For the text-containing cell, return its midpoint in [x, y] coordinate format. 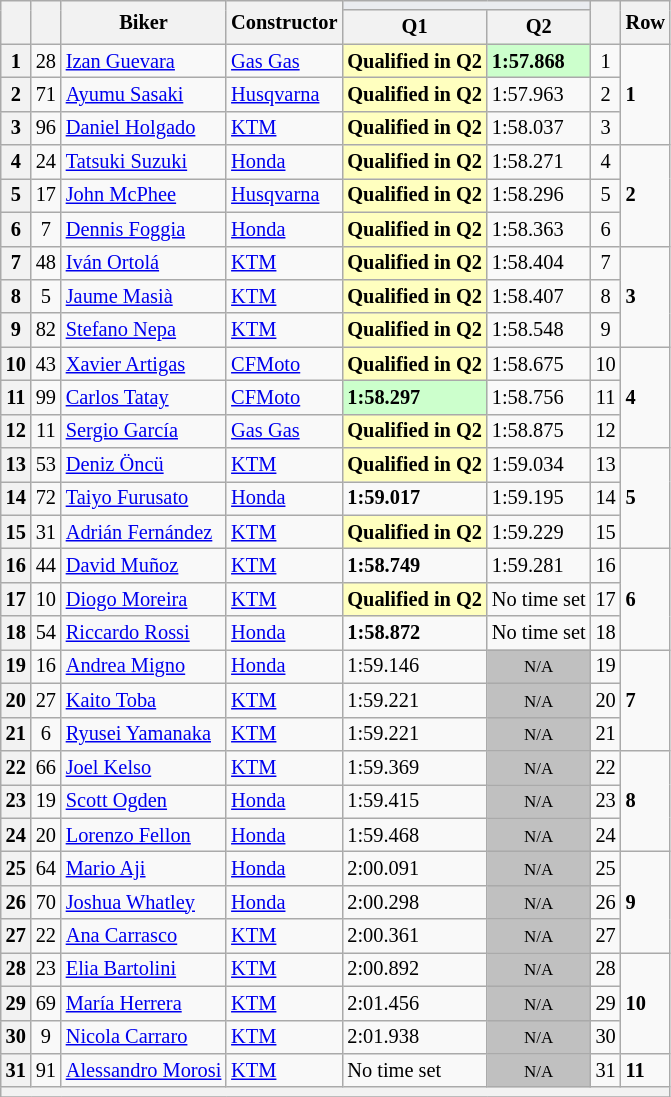
1:58.875 [539, 431]
Sergio García [144, 431]
Elia Bartolini [144, 969]
Q1 [414, 27]
Lorenzo Fellon [144, 835]
Scott Ogden [144, 801]
71 [46, 94]
1:58.296 [539, 195]
Izan Guevara [144, 61]
2:00.892 [414, 969]
82 [46, 330]
2:00.361 [414, 936]
69 [46, 1003]
1:58.675 [539, 364]
1:58.297 [414, 397]
1:59.017 [414, 498]
Carlos Tatay [144, 397]
1:58.271 [539, 162]
91 [46, 1070]
1:59.146 [414, 666]
Kaito Toba [144, 700]
1:59.229 [539, 532]
Ryusei Yamanaka [144, 734]
Taiyo Furusato [144, 498]
64 [46, 868]
1:59.369 [414, 767]
Ayumu Sasaki [144, 94]
Alessandro Morosi [144, 1070]
2:00.091 [414, 868]
Tatsuki Suzuki [144, 162]
1:59.415 [414, 801]
1:57.963 [539, 94]
1:58.363 [539, 229]
96 [46, 128]
Deniz Öncü [144, 465]
1:58.548 [539, 330]
Iván Ortolá [144, 263]
Xavier Artigas [144, 364]
54 [46, 633]
1:59.468 [414, 835]
Ana Carrasco [144, 936]
72 [46, 498]
2:00.298 [414, 902]
Dennis Foggia [144, 229]
53 [46, 465]
44 [46, 565]
Joel Kelso [144, 767]
1:58.749 [414, 565]
David Muñoz [144, 565]
1:58.037 [539, 128]
1:57.868 [539, 61]
48 [46, 263]
1:59.195 [539, 498]
John McPhee [144, 195]
1:58.872 [414, 633]
Joshua Whatley [144, 902]
Row [646, 22]
Daniel Holgado [144, 128]
1:59.034 [539, 465]
Riccardo Rossi [144, 633]
Q2 [539, 27]
70 [46, 902]
1:58.407 [539, 296]
María Herrera [144, 1003]
1:59.281 [539, 565]
Andrea Migno [144, 666]
Nicola Carraro [144, 1037]
Diogo Moreira [144, 599]
2:01.938 [414, 1037]
Stefano Nepa [144, 330]
Mario Aji [144, 868]
99 [46, 397]
Constructor [284, 22]
43 [46, 364]
2:01.456 [414, 1003]
Adrián Fernández [144, 532]
Biker [144, 22]
Jaume Masià [144, 296]
66 [46, 767]
1:58.756 [539, 397]
1:58.404 [539, 263]
